Return [x, y] of the center of cell containing provided text 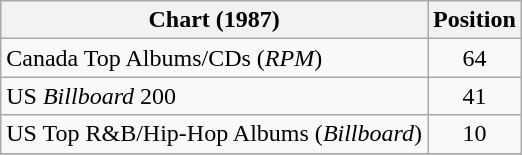
Chart (1987) [214, 20]
41 [475, 96]
US Billboard 200 [214, 96]
Position [475, 20]
10 [475, 134]
64 [475, 58]
Canada Top Albums/CDs (RPM) [214, 58]
US Top R&B/Hip-Hop Albums (Billboard) [214, 134]
